For the text-containing cell, return its midpoint in [X, Y] coordinate format. 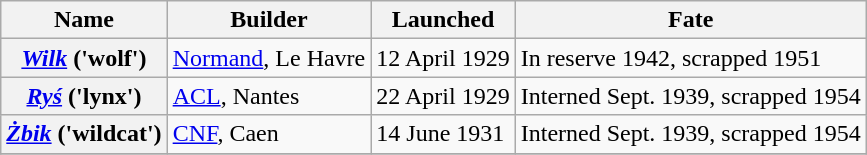
Builder [269, 20]
Żbik ('wildcat') [84, 134]
Launched [443, 20]
22 April 1929 [443, 96]
Fate [690, 20]
CNF, Caen [269, 134]
ACL, Nantes [269, 96]
In reserve 1942, scrapped 1951 [690, 58]
14 June 1931 [443, 134]
Name [84, 20]
12 April 1929 [443, 58]
Ryś ('lynx') [84, 96]
Wilk ('wolf') [84, 58]
Normand, Le Havre [269, 58]
